Pinpoint the cell where the given text exists, returning its (X, Y) midpoint coordinate. 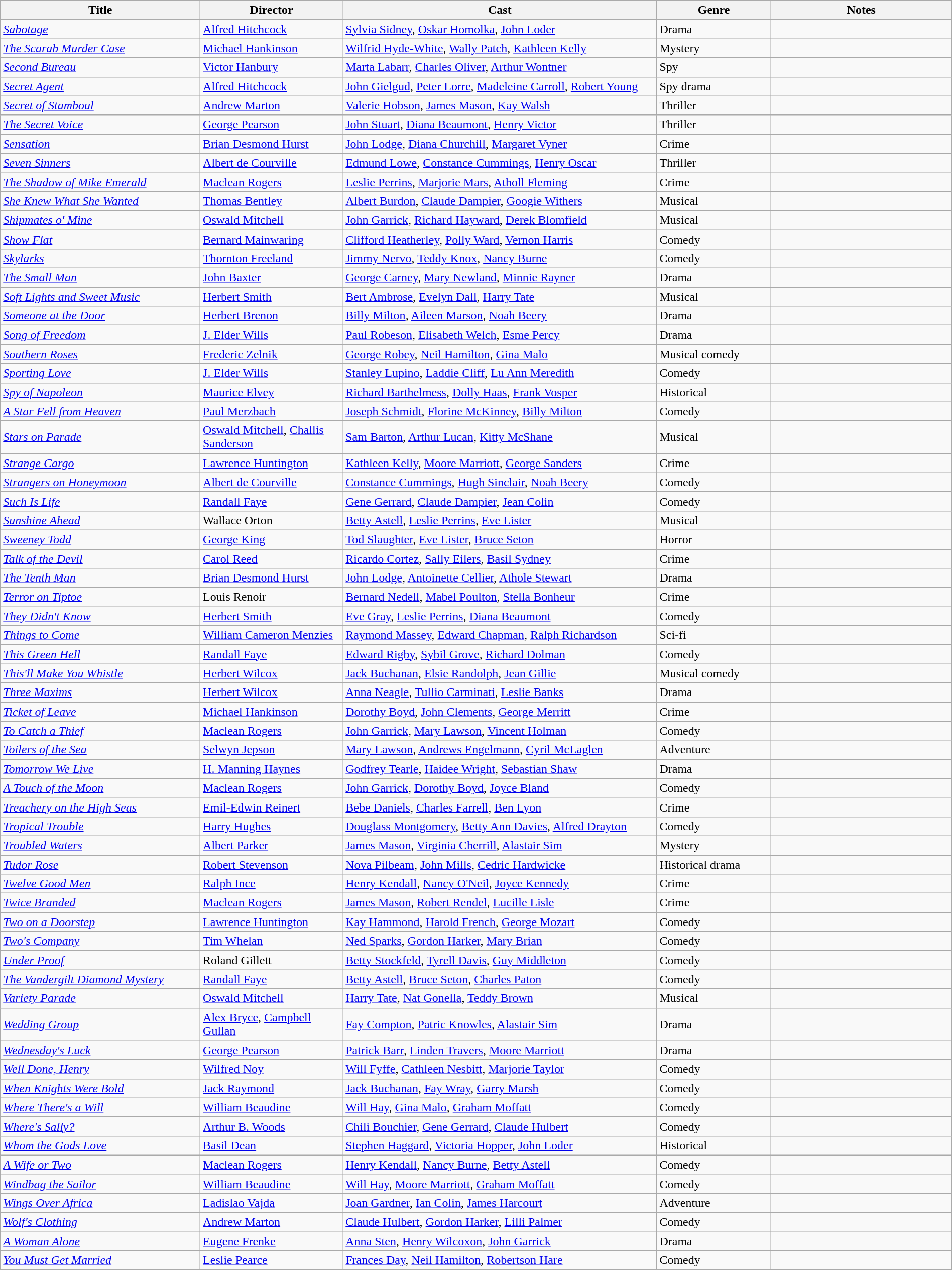
Betty Astell, Bruce Seton, Charles Paton (500, 979)
Sensation (100, 144)
Henry Kendall, Nancy O'Neil, Joyce Kennedy (500, 884)
Notes (861, 10)
Troubled Waters (100, 845)
Paul Robeson, Elisabeth Welch, Esme Percy (500, 335)
Tropical Trouble (100, 826)
This'll Make You Whistle (100, 673)
John Stuart, Diana Beaumont, Henry Victor (500, 125)
Tim Whelan (272, 941)
Title (100, 10)
Edmund Lowe, Constance Cummings, Henry Oscar (500, 163)
Director (272, 10)
Oswald Mitchell, Challis Sanderson (272, 437)
Patrick Barr, Linden Travers, Moore Marriott (500, 1050)
Robert Stevenson (272, 864)
A Wife or Two (100, 1165)
Wallace Orton (272, 520)
Gene Gerrard, Claude Dampier, Jean Colin (500, 501)
John Lodge, Antoinette Cellier, Athole Stewart (500, 578)
Nova Pilbeam, John Mills, Cedric Hardwicke (500, 864)
Tomorrow We Live (100, 769)
Things to Come (100, 635)
William Cameron Menzies (272, 635)
Sci-fi (714, 635)
Second Bureau (100, 67)
Spy of Napoleon (100, 392)
Joseph Schmidt, Florine McKinney, Billy Milton (500, 411)
Variety Parade (100, 998)
Frederic Zelnik (272, 354)
Valerie Hobson, James Mason, Kay Walsh (500, 105)
Kay Hammond, Harold French, George Mozart (500, 922)
Wednesday's Luck (100, 1050)
Frances Day, Neil Hamilton, Robertson Hare (500, 1260)
Song of Freedom (100, 335)
Jack Buchanan, Fay Wray, Garry Marsh (500, 1088)
George Carney, Mary Newland, Minnie Rayner (500, 278)
George King (272, 539)
Bert Ambrose, Evelyn Dall, Harry Tate (500, 297)
Will Hay, Moore Marriott, Graham Moffatt (500, 1184)
James Mason, Robert Rendel, Lucille Lisle (500, 903)
The Vandergilt Diamond Mystery (100, 979)
Victor Hanbury (272, 67)
Bernard Nedell, Mabel Poulton, Stella Bonheur (500, 597)
Soft Lights and Sweet Music (100, 297)
John Baxter (272, 278)
Sam Barton, Arthur Lucan, Kitty McShane (500, 437)
George Robey, Neil Hamilton, Gina Malo (500, 354)
Two on a Doorstep (100, 922)
Stephen Haggard, Victoria Hopper, John Loder (500, 1145)
Jack Raymond (272, 1088)
Sunshine Ahead (100, 520)
Edward Rigby, Sybil Grove, Richard Dolman (500, 654)
James Mason, Virginia Cherrill, Alastair Sim (500, 845)
Alex Bryce, Campbell Gullan (272, 1024)
Windbag the Sailor (100, 1184)
You Must Get Married (100, 1260)
John Gielgud, Peter Lorre, Madeleine Carroll, Robert Young (500, 86)
Ralph Ince (272, 884)
Wolf's Clothing (100, 1222)
A Touch of the Moon (100, 788)
Whom the Gods Love (100, 1145)
Where's Sally? (100, 1126)
Betty Stockfeld, Tyrell Davis, Guy Middleton (500, 960)
Horror (714, 539)
Someone at the Door (100, 316)
Stars on Parade (100, 437)
Claude Hulbert, Gordon Harker, Lilli Palmer (500, 1222)
Southern Roses (100, 354)
Godfrey Tearle, Haidee Wright, Sebastian Shaw (500, 769)
Seven Sinners (100, 163)
Douglass Montgomery, Betty Ann Davies, Alfred Drayton (500, 826)
Fay Compton, Patric Knowles, Alastair Sim (500, 1024)
Treachery on the High Seas (100, 807)
Albert Parker (272, 845)
Clifford Heatherley, Polly Ward, Vernon Harris (500, 240)
Anna Sten, Henry Wilcoxon, John Garrick (500, 1241)
Thomas Bentley (272, 201)
Constance Cummings, Hugh Sinclair, Noah Beery (500, 482)
Genre (714, 10)
Paul Merzbach (272, 411)
Joan Gardner, Ian Colin, James Harcourt (500, 1203)
Billy Milton, Aileen Marson, Noah Beery (500, 316)
Talk of the Devil (100, 559)
Thornton Freeland (272, 259)
The Tenth Man (100, 578)
Marta Labarr, Charles Oliver, Arthur Wontner (500, 67)
Harry Tate, Nat Gonella, Teddy Brown (500, 998)
Roland Gillett (272, 960)
Raymond Massey, Edward Chapman, Ralph Richardson (500, 635)
The Secret Voice (100, 125)
Under Proof (100, 960)
A Woman Alone (100, 1241)
Tod Slaughter, Eve Lister, Bruce Seton (500, 539)
Richard Barthelmess, Dolly Haas, Frank Vosper (500, 392)
The Scarab Murder Case (100, 48)
Three Maxims (100, 692)
John Garrick, Dorothy Boyd, Joyce Bland (500, 788)
Sweeney Todd (100, 539)
Ned Sparks, Gordon Harker, Mary Brian (500, 941)
Twice Branded (100, 903)
Sylvia Sidney, Oskar Homolka, John Loder (500, 29)
Dorothy Boyd, John Clements, George Merritt (500, 712)
Wings Over Africa (100, 1203)
Bebe Daniels, Charles Farrell, Ben Lyon (500, 807)
Albert Burdon, Claude Dampier, Googie Withers (500, 201)
Jimmy Nervo, Teddy Knox, Nancy Burne (500, 259)
She Knew What She Wanted (100, 201)
Secret Agent (100, 86)
Eugene Frenke (272, 1241)
Sabotage (100, 29)
Wedding Group (100, 1024)
Where There's a Will (100, 1107)
Ticket of Leave (100, 712)
Ricardo Cortez, Sally Eilers, Basil Sydney (500, 559)
Jack Buchanan, Elsie Randolph, Jean Gillie (500, 673)
Spy (714, 67)
Leslie Pearce (272, 1260)
Emil-Edwin Reinert (272, 807)
Strange Cargo (100, 463)
Terror on Tiptoe (100, 597)
Chili Bouchier, Gene Gerrard, Claude Hulbert (500, 1126)
Eve Gray, Leslie Perrins, Diana Beaumont (500, 616)
Maurice Elvey (272, 392)
To Catch a Thief (100, 731)
Skylarks (100, 259)
Bernard Mainwaring (272, 240)
Twelve Good Men (100, 884)
Carol Reed (272, 559)
Betty Astell, Leslie Perrins, Eve Lister (500, 520)
They Didn't Know (100, 616)
Will Fyffe, Cathleen Nesbitt, Marjorie Taylor (500, 1069)
Cast (500, 10)
Kathleen Kelly, Moore Marriott, George Sanders (500, 463)
Show Flat (100, 240)
Will Hay, Gina Malo, Graham Moffatt (500, 1107)
The Small Man (100, 278)
Stanley Lupino, Laddie Cliff, Lu Ann Meredith (500, 373)
A Star Fell from Heaven (100, 411)
Shipmates o' Mine (100, 220)
H. Manning Haynes (272, 769)
Tudor Rose (100, 864)
Herbert Brenon (272, 316)
Historical drama (714, 864)
Sporting Love (100, 373)
The Shadow of Mike Emerald (100, 182)
When Knights Were Bold (100, 1088)
Ladislao Vajda (272, 1203)
Leslie Perrins, Marjorie Mars, Atholl Fleming (500, 182)
Such Is Life (100, 501)
Wilfred Noy (272, 1069)
Louis Renoir (272, 597)
Selwyn Jepson (272, 750)
Spy drama (714, 86)
Two's Company (100, 941)
John Garrick, Mary Lawson, Vincent Holman (500, 731)
Strangers on Honeymoon (100, 482)
John Garrick, Richard Hayward, Derek Blomfield (500, 220)
Secret of Stamboul (100, 105)
John Lodge, Diana Churchill, Margaret Vyner (500, 144)
Toilers of the Sea (100, 750)
Basil Dean (272, 1145)
This Green Hell (100, 654)
Well Done, Henry (100, 1069)
Anna Neagle, Tullio Carminati, Leslie Banks (500, 692)
Arthur B. Woods (272, 1126)
Mary Lawson, Andrews Engelmann, Cyril McLaglen (500, 750)
Henry Kendall, Nancy Burne, Betty Astell (500, 1165)
Wilfrid Hyde-White, Wally Patch, Kathleen Kelly (500, 48)
Harry Hughes (272, 826)
